Find where the given text appears and provide that cell's center as [X, Y] coordinate. 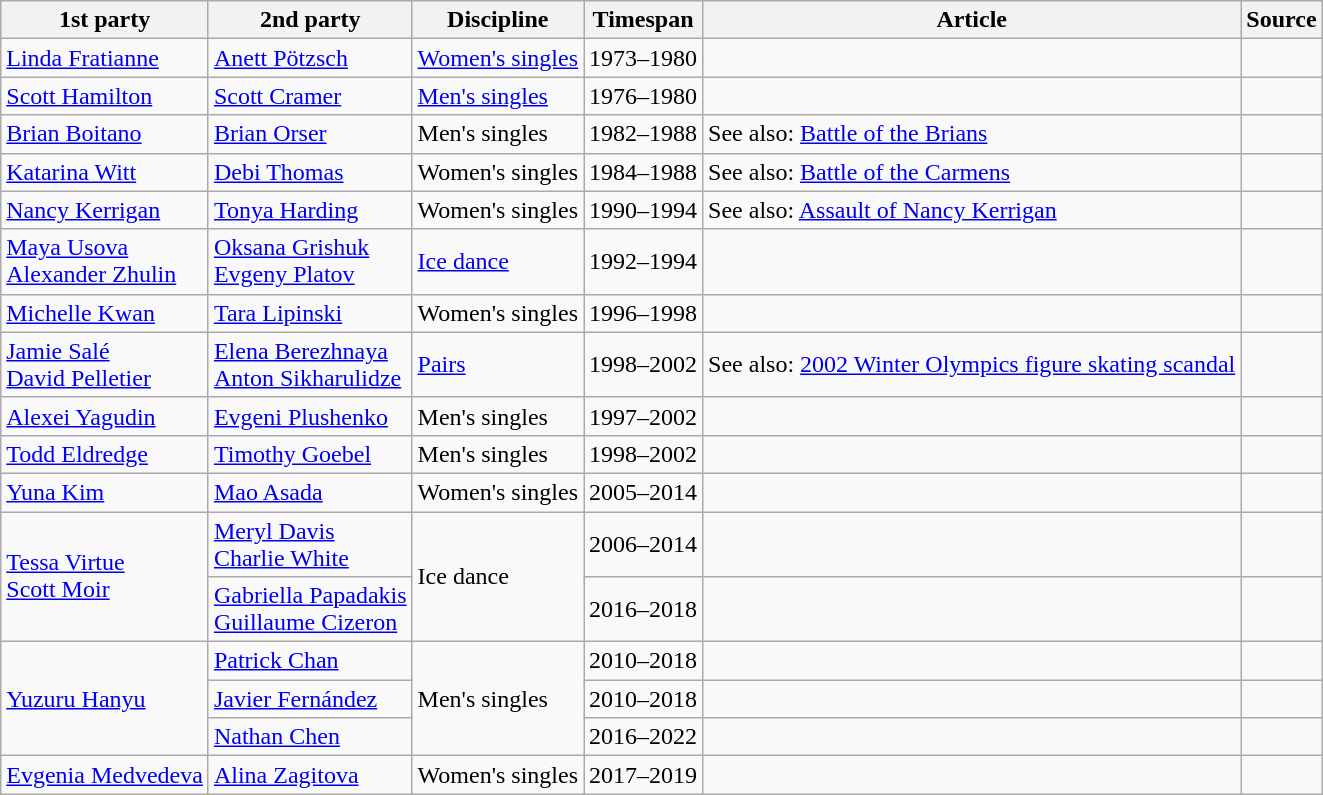
Maya Usova Alexander Zhulin [105, 262]
Elena Berezhnaya Anton Sikharulidze [310, 364]
Nathan Chen [310, 737]
Yuzuru Hanyu [105, 699]
See also: Battle of the Brians [972, 134]
See also: 2002 Winter Olympics figure skating scandal [972, 364]
Timespan [644, 20]
2005–2014 [644, 492]
Article [972, 20]
2006–2014 [644, 544]
Nancy Kerrigan [105, 210]
Oksana Grishuk Evgeny Platov [310, 262]
Todd Eldredge [105, 454]
Source [1282, 20]
Discipline [498, 20]
Alina Zagitova [310, 775]
2017–2019 [644, 775]
Tara Lipinski [310, 313]
See also: Battle of the Carmens [972, 172]
1st party [105, 20]
Timothy Goebel [310, 454]
Anett Pötzsch [310, 58]
Pairs [498, 364]
Tessa Virtue Scott Moir [105, 577]
Alexei Yagudin [105, 416]
Brian Orser [310, 134]
Michelle Kwan [105, 313]
Katarina Witt [105, 172]
Scott Hamilton [105, 96]
Linda Fratianne [105, 58]
2016–2018 [644, 610]
Patrick Chan [310, 661]
Gabriella Papadakis Guillaume Cizeron [310, 610]
Debi Thomas [310, 172]
1976–1980 [644, 96]
1990–1994 [644, 210]
2nd party [310, 20]
See also: Assault of Nancy Kerrigan [972, 210]
1973–1980 [644, 58]
Javier Fernández [310, 699]
2016–2022 [644, 737]
Jamie Salé David Pelletier [105, 364]
1992–1994 [644, 262]
1984–1988 [644, 172]
1982–1988 [644, 134]
Brian Boitano [105, 134]
Tonya Harding [310, 210]
Meryl Davis Charlie White [310, 544]
Mao Asada [310, 492]
Evgeni Plushenko [310, 416]
Evgenia Medvedeva [105, 775]
Scott Cramer [310, 96]
1996–1998 [644, 313]
1997–2002 [644, 416]
Yuna Kim [105, 492]
